Identify which cell holds the provided text, then report its [X, Y] central coordinate. 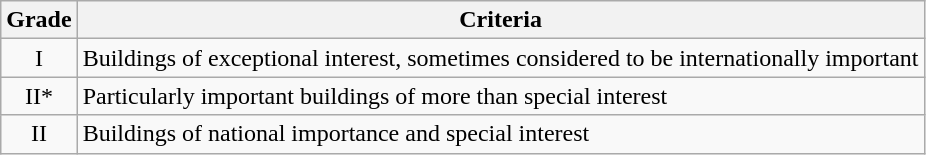
I [39, 58]
Buildings of exceptional interest, sometimes considered to be internationally important [500, 58]
Grade [39, 20]
II [39, 134]
Buildings of national importance and special interest [500, 134]
II* [39, 96]
Criteria [500, 20]
Particularly important buildings of more than special interest [500, 96]
